Scan for the cell matching the given text and deliver its [X, Y] coordinate at center. 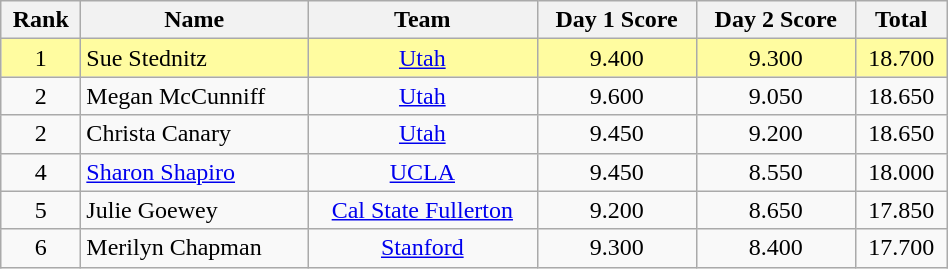
9.600 [616, 96]
Christa Canary [194, 134]
Name [194, 20]
17.700 [901, 248]
Sue Stednitz [194, 58]
Day 1 Score [616, 20]
Cal State Fullerton [423, 210]
Merilyn Chapman [194, 248]
6 [41, 248]
1 [41, 58]
8.550 [776, 172]
Day 2 Score [776, 20]
18.700 [901, 58]
Megan McCunniff [194, 96]
Total [901, 20]
Rank [41, 20]
Julie Goewey [194, 210]
Sharon Shapiro [194, 172]
9.050 [776, 96]
18.000 [901, 172]
8.400 [776, 248]
4 [41, 172]
UCLA [423, 172]
9.400 [616, 58]
5 [41, 210]
17.850 [901, 210]
Stanford [423, 248]
Team [423, 20]
8.650 [776, 210]
